Locate the cell with the specified text and output its [x, y] center coordinate. 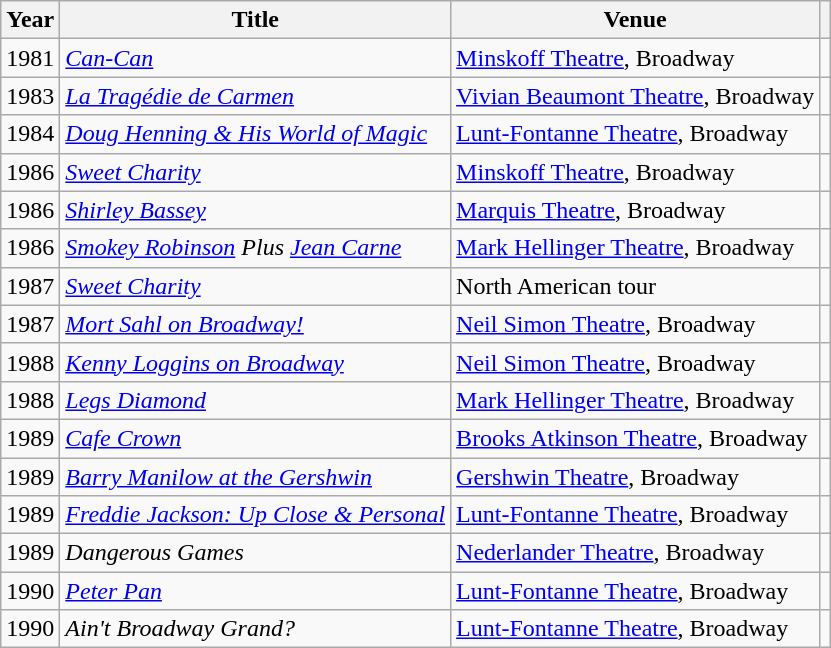
Barry Manilow at the Gershwin [256, 477]
Mort Sahl on Broadway! [256, 324]
Cafe Crown [256, 438]
Can-Can [256, 58]
Smokey Robinson Plus Jean Carne [256, 248]
Dangerous Games [256, 553]
Marquis Theatre, Broadway [636, 210]
Ain't Broadway Grand? [256, 629]
La Tragédie de Carmen [256, 96]
Title [256, 20]
Nederlander Theatre, Broadway [636, 553]
Gershwin Theatre, Broadway [636, 477]
Shirley Bassey [256, 210]
North American tour [636, 286]
1984 [30, 134]
Venue [636, 20]
Peter Pan [256, 591]
Legs Diamond [256, 400]
1983 [30, 96]
Year [30, 20]
Vivian Beaumont Theatre, Broadway [636, 96]
Doug Henning & His World of Magic [256, 134]
Brooks Atkinson Theatre, Broadway [636, 438]
1981 [30, 58]
Freddie Jackson: Up Close & Personal [256, 515]
Kenny Loggins on Broadway [256, 362]
